Extract the (x, y) coordinate from the center of the cell holding the provided text.  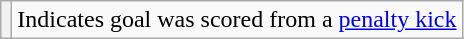
Indicates goal was scored from a penalty kick (237, 20)
